Find where the given text appears and provide that cell's center as (X, Y) coordinate. 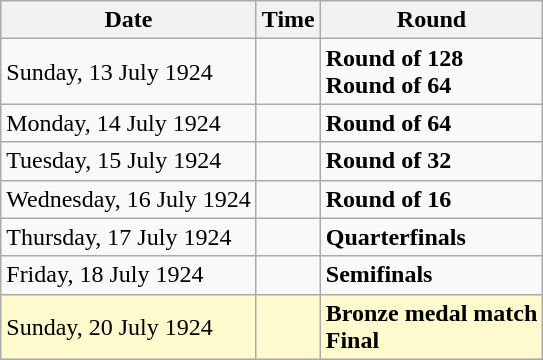
Sunday, 13 July 1924 (129, 72)
Round of 64 (432, 123)
Tuesday, 15 July 1924 (129, 161)
Sunday, 20 July 1924 (129, 326)
Bronze medal matchFinal (432, 326)
Date (129, 20)
Wednesday, 16 July 1924 (129, 199)
Thursday, 17 July 1924 (129, 237)
Round (432, 20)
Round of 16 (432, 199)
Friday, 18 July 1924 (129, 275)
Round of 32 (432, 161)
Time (288, 20)
Semifinals (432, 275)
Monday, 14 July 1924 (129, 123)
Round of 128Round of 64 (432, 72)
Quarterfinals (432, 237)
